Return [X, Y] of the center of cell containing provided text 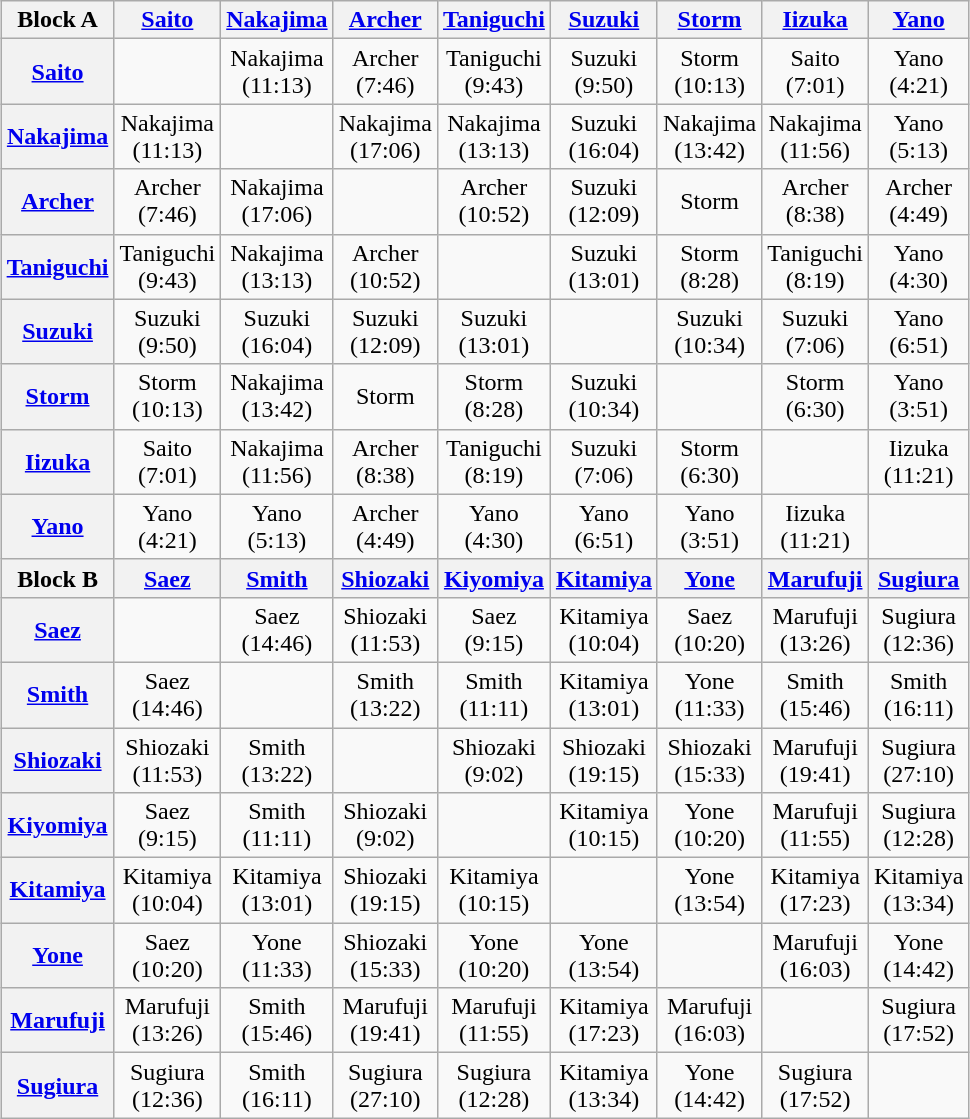
Block A [58, 20]
Block B [58, 578]
